Determine the [x, y] coordinate at the center of the cell enclosing the given text.  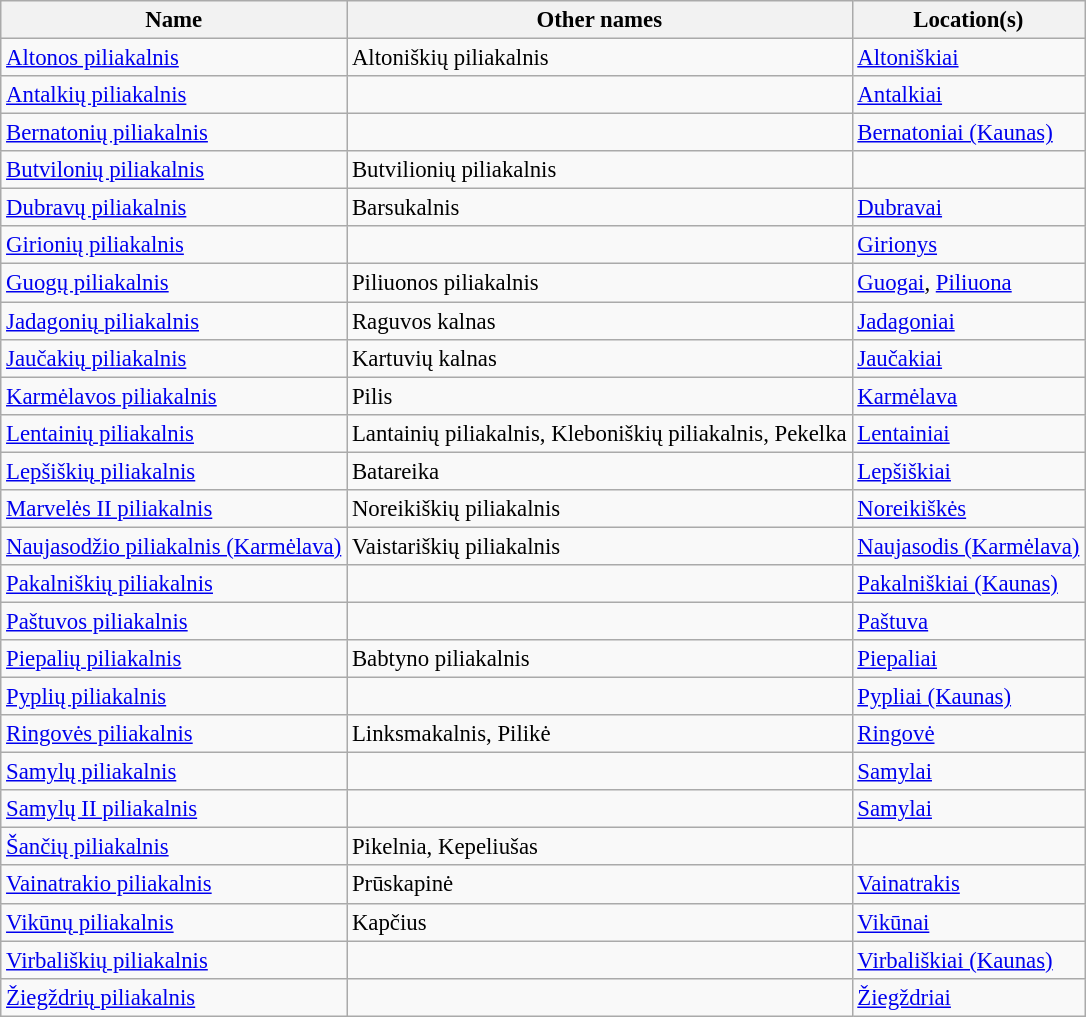
Butvilonių piliakalnis [174, 170]
Jadagonių piliakalnis [174, 321]
Pilis [600, 396]
Noreikiškės [968, 509]
Pakalniškiai (Kaunas) [968, 584]
Girionių piliakalnis [174, 245]
Vikūnų piliakalnis [174, 922]
Dubravai [968, 208]
Dubravų piliakalnis [174, 208]
Vaistariškių piliakalnis [600, 546]
Naujasodžio piliakalnis (Karmėlava) [174, 546]
Žiegždrių piliakalnis [174, 997]
Karmėlava [968, 396]
Prūskapinė [600, 885]
Piliuonos piliakalnis [600, 283]
Marvelės II piliakalnis [174, 509]
Linksmakalnis, Pilikė [600, 734]
Karmėlavos piliakalnis [174, 396]
Paštuvos piliakalnis [174, 621]
Babtyno piliakalnis [600, 659]
Girionys [968, 245]
Pyplių piliakalnis [174, 697]
Pikelnia, Kepeliušas [600, 847]
Lentainiai [968, 433]
Kapčius [600, 922]
Lentainių piliakalnis [174, 433]
Naujasodis (Karmėlava) [968, 546]
Virbališkiai (Kaunas) [968, 960]
Ringovė [968, 734]
Jaučakiai [968, 358]
Barsukalnis [600, 208]
Kartuvių kalnas [600, 358]
Jadagoniai [968, 321]
Bernatoniai (Kaunas) [968, 133]
Virbališkių piliakalnis [174, 960]
Paštuva [968, 621]
Pakalniškių piliakalnis [174, 584]
Lepšiškių piliakalnis [174, 471]
Lantainių piliakalnis, Kleboniškių piliakalnis, Pekelka [600, 433]
Lepšiškiai [968, 471]
Altoniškiai [968, 58]
Vainatrakis [968, 885]
Other names [600, 20]
Antalkių piliakalnis [174, 95]
Antalkiai [968, 95]
Jaučakių piliakalnis [174, 358]
Šančių piliakalnis [174, 847]
Location(s) [968, 20]
Raguvos kalnas [600, 321]
Vainatrakio piliakalnis [174, 885]
Pypliai (Kaunas) [968, 697]
Vikūnai [968, 922]
Altoniškių piliakalnis [600, 58]
Bernatonių piliakalnis [174, 133]
Guogai, Piliuona [968, 283]
Samylų piliakalnis [174, 772]
Žiegždriai [968, 997]
Piepaliai [968, 659]
Butvilionių piliakalnis [600, 170]
Ringovės piliakalnis [174, 734]
Altonos piliakalnis [174, 58]
Piepalių piliakalnis [174, 659]
Samylų II piliakalnis [174, 809]
Batareika [600, 471]
Name [174, 20]
Guogų piliakalnis [174, 283]
Noreikiškių piliakalnis [600, 509]
